Find where the given text appears and provide that cell's center as [X, Y] coordinate. 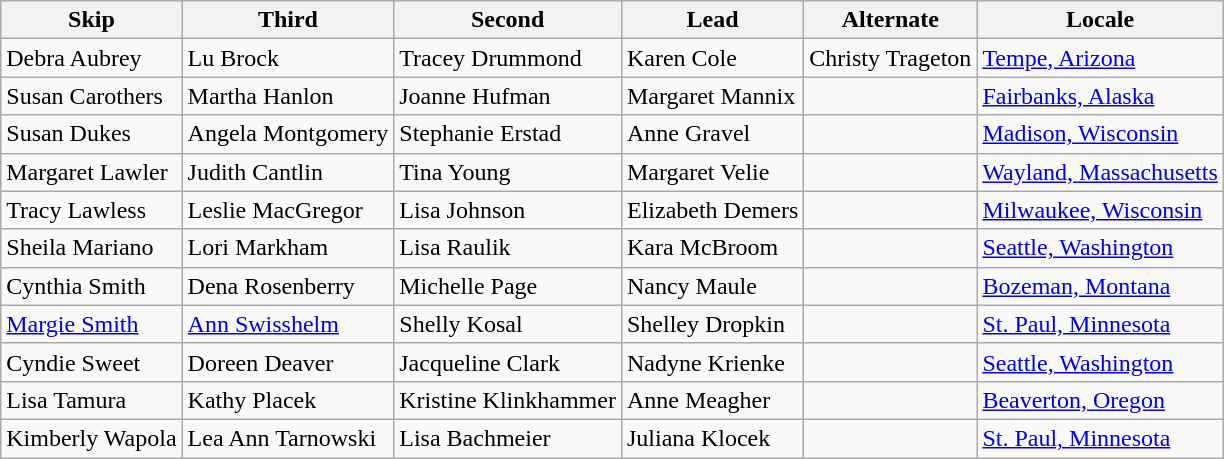
Kara McBroom [712, 248]
Bozeman, Montana [1100, 286]
Tina Young [508, 172]
Debra Aubrey [92, 58]
Judith Cantlin [288, 172]
Fairbanks, Alaska [1100, 96]
Susan Dukes [92, 134]
Skip [92, 20]
Lea Ann Tarnowski [288, 438]
Shelley Dropkin [712, 324]
Sheila Mariano [92, 248]
Shelly Kosal [508, 324]
Wayland, Massachusetts [1100, 172]
Leslie MacGregor [288, 210]
Margaret Mannix [712, 96]
Anne Gravel [712, 134]
Tracy Lawless [92, 210]
Martha Hanlon [288, 96]
Lead [712, 20]
Dena Rosenberry [288, 286]
Kristine Klinkhammer [508, 400]
Anne Meagher [712, 400]
Lisa Johnson [508, 210]
Cynthia Smith [92, 286]
Nancy Maule [712, 286]
Second [508, 20]
Karen Cole [712, 58]
Margaret Velie [712, 172]
Lori Markham [288, 248]
Ann Swisshelm [288, 324]
Third [288, 20]
Locale [1100, 20]
Joanne Hufman [508, 96]
Kathy Placek [288, 400]
Nadyne Krienke [712, 362]
Beaverton, Oregon [1100, 400]
Stephanie Erstad [508, 134]
Lisa Raulik [508, 248]
Tempe, Arizona [1100, 58]
Doreen Deaver [288, 362]
Tracey Drummond [508, 58]
Margaret Lawler [92, 172]
Michelle Page [508, 286]
Lisa Tamura [92, 400]
Susan Carothers [92, 96]
Cyndie Sweet [92, 362]
Elizabeth Demers [712, 210]
Juliana Klocek [712, 438]
Lisa Bachmeier [508, 438]
Madison, Wisconsin [1100, 134]
Margie Smith [92, 324]
Alternate [890, 20]
Christy Trageton [890, 58]
Lu Brock [288, 58]
Kimberly Wapola [92, 438]
Jacqueline Clark [508, 362]
Angela Montgomery [288, 134]
Milwaukee, Wisconsin [1100, 210]
